Output the [X, Y] coordinate of the center of the cell containing the given text.  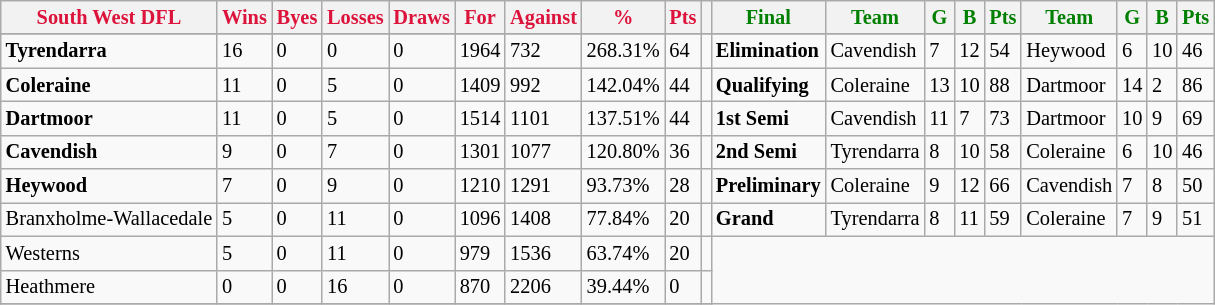
Final [768, 17]
Draws [421, 17]
64 [682, 51]
73 [1004, 118]
69 [1196, 118]
For [480, 17]
86 [1196, 85]
992 [544, 85]
Against [544, 17]
88 [1004, 85]
14 [1132, 85]
142.04% [624, 85]
1101 [544, 118]
732 [544, 51]
36 [682, 152]
Elimination [768, 51]
Wins [244, 17]
Losses [355, 17]
1408 [544, 219]
58 [1004, 152]
50 [1196, 186]
28 [682, 186]
66 [1004, 186]
1536 [544, 253]
Grand [768, 219]
1514 [480, 118]
870 [480, 287]
13 [939, 85]
Preliminary [768, 186]
54 [1004, 51]
93.73% [624, 186]
39.44% [624, 287]
137.51% [624, 118]
1301 [480, 152]
2nd Semi [768, 152]
268.31% [624, 51]
Qualifying [768, 85]
120.80% [624, 152]
2 [1162, 85]
Byes [297, 17]
1077 [544, 152]
51 [1196, 219]
1291 [544, 186]
1964 [480, 51]
59 [1004, 219]
Westerns [109, 253]
Heathmere [109, 287]
South West DFL [109, 17]
63.74% [624, 253]
979 [480, 253]
77.84% [624, 219]
Branxholme-Wallacedale [109, 219]
2206 [544, 287]
1st Semi [768, 118]
1096 [480, 219]
1210 [480, 186]
% [624, 17]
1409 [480, 85]
